From the cell containing the given text, extract its center point as [x, y] coordinate. 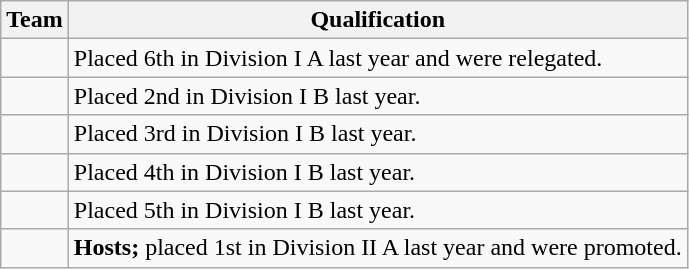
Placed 5th in Division I B last year. [378, 210]
Placed 4th in Division I B last year. [378, 172]
Placed 3rd in Division I B last year. [378, 134]
Qualification [378, 20]
Placed 2nd in Division I B last year. [378, 96]
Hosts; placed 1st in Division II A last year and were promoted. [378, 248]
Placed 6th in Division I A last year and were relegated. [378, 58]
Team [35, 20]
